Determine the [x, y] coordinate at the center of the cell enclosing the given text.  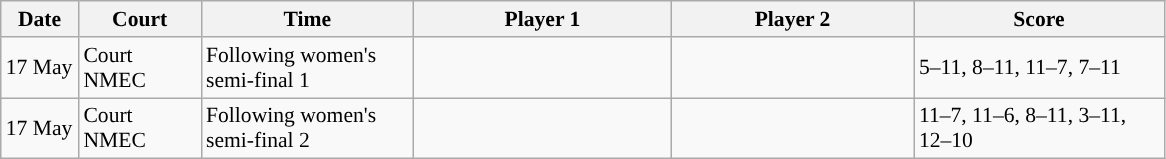
Date [40, 19]
Court [140, 19]
Following women's semi-final 2 [308, 128]
Player 1 [543, 19]
11–7, 11–6, 8–11, 3–11, 12–10 [1039, 128]
Score [1039, 19]
Time [308, 19]
Following women's semi-final 1 [308, 68]
5–11, 8–11, 11–7, 7–11 [1039, 68]
Player 2 [792, 19]
